Provide the (x, y) coordinate of the cell's center where the given text is located.  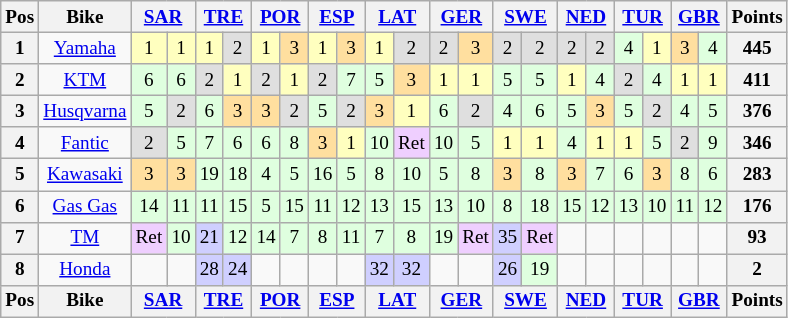
21 (209, 238)
TM (85, 238)
KTM (85, 80)
26 (507, 270)
Fantic (85, 143)
28 (209, 270)
Honda (85, 270)
346 (757, 143)
Kawasaki (85, 175)
445 (757, 48)
Yamaha (85, 48)
Gas Gas (85, 206)
93 (757, 238)
176 (757, 206)
16 (322, 175)
411 (757, 80)
283 (757, 175)
35 (507, 238)
9 (713, 143)
Husqvarna (85, 111)
24 (237, 270)
376 (757, 111)
